Determine the (X, Y) coordinate at the center of the cell enclosing the given text.  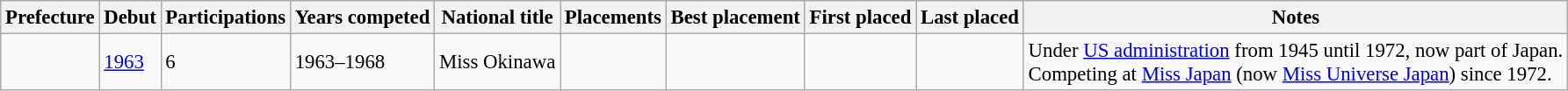
Miss Okinawa (497, 63)
Years competed (362, 17)
1963 (130, 63)
Best placement (735, 17)
Prefecture (50, 17)
Placements (613, 17)
6 (225, 63)
First placed (860, 17)
Last placed (970, 17)
1963–1968 (362, 63)
Under US administration from 1945 until 1972, now part of Japan.Competing at Miss Japan (now Miss Universe Japan) since 1972. (1295, 63)
National title (497, 17)
Participations (225, 17)
Notes (1295, 17)
Debut (130, 17)
